Return the (x, y) coordinate for the center point of the cell that contains the specified text.  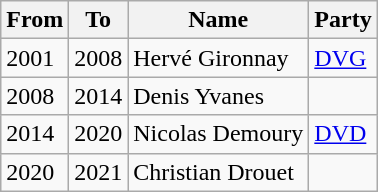
DVD (343, 134)
From (35, 20)
Name (218, 20)
Nicolas Demoury (218, 134)
Hervé Gironnay (218, 58)
2001 (35, 58)
Denis Yvanes (218, 96)
Christian Drouet (218, 172)
Party (343, 20)
To (98, 20)
DVG (343, 58)
2021 (98, 172)
